Capture the cell that displays the provided text and extract its (x, y) central coordinate. 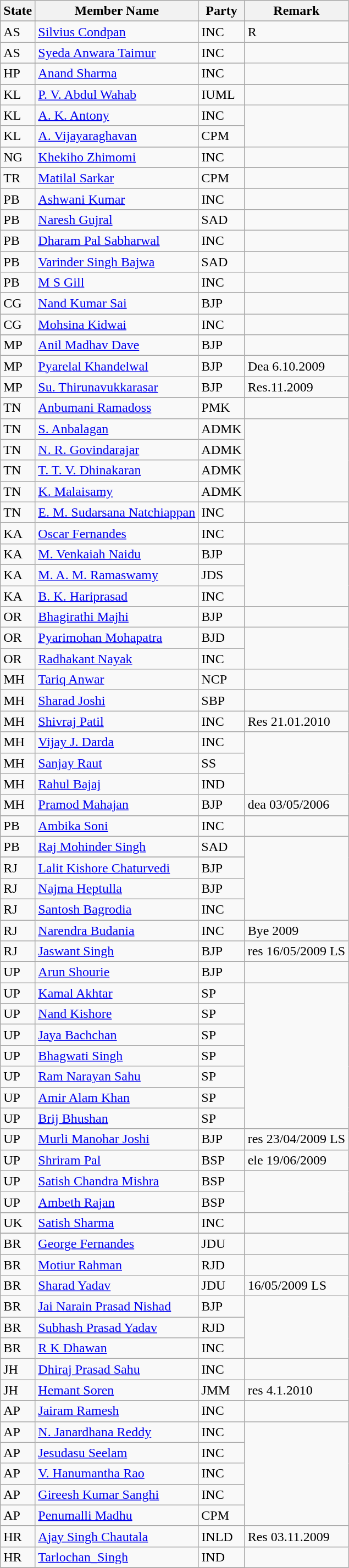
E. M. Sudarsana Natchiappan (117, 512)
Kamal Akhtar (117, 993)
Jaswant Singh (117, 951)
Hemant Soren (117, 1390)
Shriram Pal (117, 1160)
Anbumani Ramadoss (117, 408)
Nand Kumar Sai (117, 304)
Pramod Mahajan (117, 805)
Dhiraj Prasad Sahu (117, 1369)
Ambika Soni (117, 826)
HP (18, 74)
res 16/05/2009 LS (296, 951)
A. Vijayaraghavan (117, 136)
M. A. M. Ramaswamy (117, 575)
P. V. Abdul Wahab (117, 94)
Shivraj Patil (117, 721)
Nand Kishore (117, 1014)
Anil Madhav Dave (117, 345)
Murli Manohar Joshi (117, 1139)
UK (18, 1223)
res 23/04/2009 LS (296, 1139)
res 4.1.2010 (296, 1390)
Amir Alam Khan (117, 1097)
Lalit Kishore Chaturvedi (117, 867)
A. K. Antony (117, 115)
Ajay Singh Chautala (117, 1536)
Jairam Ramesh (117, 1411)
Khekiho Zhimomi (117, 157)
Sharad Joshi (117, 701)
K. Malaisamy (117, 491)
Bhagirathi Majhi (117, 617)
N. R. Govindarajar (117, 450)
S. Anbalagan (117, 429)
State (18, 11)
Jai Narain Prasad Nishad (117, 1307)
Ram Narayan Sahu (117, 1077)
Vijay J. Darda (117, 742)
Subhash Prasad Yadav (117, 1328)
SBP (221, 701)
Gireesh Kumar Sanghi (117, 1494)
Raj Mohinder Singh (117, 847)
Matilal Sarkar (117, 178)
Anand Sharma (117, 74)
T. T. V. Dhinakaran (117, 471)
Santosh Bagrodia (117, 909)
Ashwani Kumar (117, 199)
Party (221, 11)
Dea 6.10.2009 (296, 366)
Mohsina Kidwai (117, 324)
Satish Chandra Mishra (117, 1181)
Jesudasu Seelam (117, 1453)
NG (18, 157)
ele 19/06/2009 (296, 1160)
M S Gill (117, 283)
Res.11.2009 (296, 387)
dea 03/05/2006 (296, 805)
Ambeth Rajan (117, 1202)
George Fernandes (117, 1244)
Narendra Budania (117, 931)
Silvius Condpan (117, 32)
N. Janardhana Reddy (117, 1432)
Naresh Gujral (117, 220)
Remark (296, 11)
R K Dhawan (117, 1348)
Rahul Bajaj (117, 784)
Penumalli Madhu (117, 1515)
Satish Sharma (117, 1223)
Res 21.01.2010 (296, 721)
16/05/2009 LS (296, 1286)
Radhakant Nayak (117, 659)
BJD (221, 638)
Tariq Anwar (117, 680)
JDS (221, 575)
Varinder Singh Bajwa (117, 262)
Oscar Fernandes (117, 533)
Res 03.11.2009 (296, 1536)
JMM (221, 1390)
Arun Shourie (117, 972)
Member Name (117, 11)
Bye 2009 (296, 931)
IUML (221, 94)
Tarlochan_Singh (117, 1557)
Bhagwati Singh (117, 1056)
Jaya Bachchan (117, 1035)
R (296, 32)
SS (221, 763)
Najma Heptulla (117, 888)
Dharam Pal Sabharwal (117, 240)
NCP (221, 680)
Sanjay Raut (117, 763)
INLD (221, 1536)
Pyarimohan Mohapatra (117, 638)
TR (18, 178)
M. Venkaiah Naidu (117, 554)
Motiur Rahman (117, 1264)
Brij Bhushan (117, 1118)
Syeda Anwara Taimur (117, 53)
PMK (221, 408)
V. Hanumantha Rao (117, 1474)
Pyarelal Khandelwal (117, 366)
Sharad Yadav (117, 1286)
B. K. Hariprasad (117, 596)
Su. Thirunavukkarasar (117, 387)
